Identify which cell holds the provided text, then report its [X, Y] central coordinate. 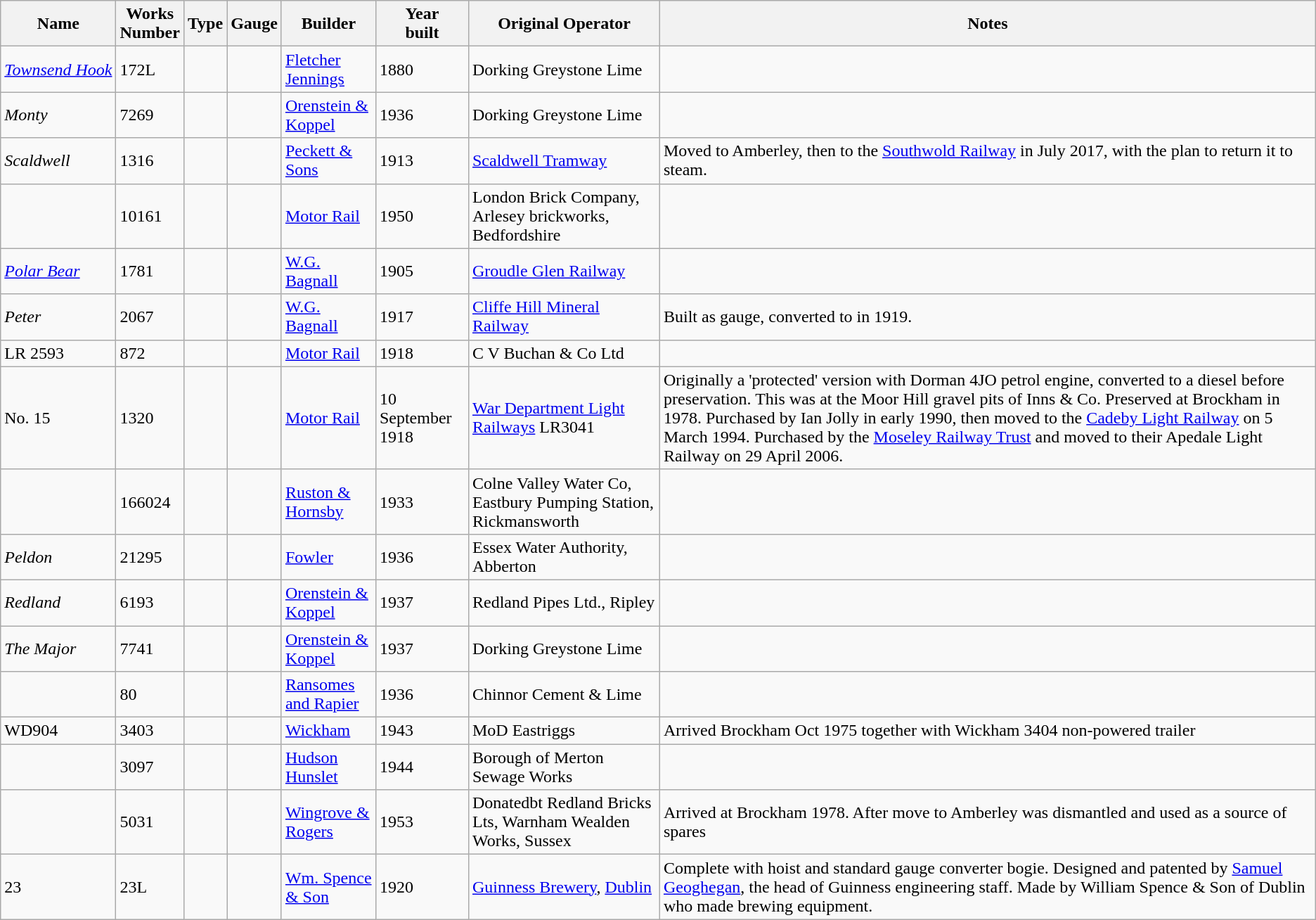
7741 [150, 649]
Scaldwell Tramway [564, 160]
Original Operator [564, 24]
Built as gauge, converted to in 1919. [987, 317]
1918 [422, 353]
1933 [422, 501]
80 [150, 695]
1905 [422, 271]
166024 [150, 501]
Donatedbt Redland Bricks Lts, Warnham Wealden Works, Sussex [564, 822]
Redland Pipes Ltd., Ripley [564, 602]
Peter [58, 317]
Arrived Brockham Oct 1975 together with Wickham 3404 non-powered trailer [987, 731]
WorksNumber [150, 24]
Gauge [254, 24]
2067 [150, 317]
1880 [422, 69]
5031 [150, 822]
C V Buchan & Co Ltd [564, 353]
1943 [422, 731]
Notes [987, 24]
1953 [422, 822]
1944 [422, 767]
Peckett & Sons [328, 160]
MoD Eastriggs [564, 731]
Borough of Merton Sewage Works [564, 767]
Fletcher Jennings [328, 69]
1920 [422, 887]
10161 [150, 216]
1316 [150, 160]
Groudle Glen Railway [564, 271]
WD904 [58, 731]
Wickham [328, 731]
Yearbuilt [422, 24]
Ransomes and Rapier [328, 695]
LR 2593 [58, 353]
Wm. Spence & Son [328, 887]
Arrived at Brockham 1978. After move to Amberley was dismantled and used as a source of spares [987, 822]
Colne Valley Water Co, Eastbury Pumping Station, Rickmansworth [564, 501]
Guinness Brewery, Dublin [564, 887]
1913 [422, 160]
Essex Water Authority, Abberton [564, 557]
3097 [150, 767]
3403 [150, 731]
War Department Light Railways LR3041 [564, 418]
London Brick Company, Arlesey brickworks, Bedfordshire [564, 216]
872 [150, 353]
21295 [150, 557]
Monty [58, 115]
Cliffe Hill Mineral Railway [564, 317]
Moved to Amberley, then to the Southwold Railway in July 2017, with the plan to return it to steam. [987, 160]
7269 [150, 115]
1320 [150, 418]
10 September 1918 [422, 418]
1917 [422, 317]
Ruston & Hornsby [328, 501]
23 [58, 887]
Type [205, 24]
1950 [422, 216]
Wingrove & Rogers [328, 822]
The Major [58, 649]
Redland [58, 602]
172L [150, 69]
1781 [150, 271]
Builder [328, 24]
Fowler [328, 557]
Name [58, 24]
Peldon [58, 557]
Hudson Hunslet [328, 767]
23L [150, 887]
Townsend Hook [58, 69]
Polar Bear [58, 271]
6193 [150, 602]
Chinnor Cement & Lime [564, 695]
Scaldwell [58, 160]
No. 15 [58, 418]
